Locate the cell with the specified text and output its [X, Y] center coordinate. 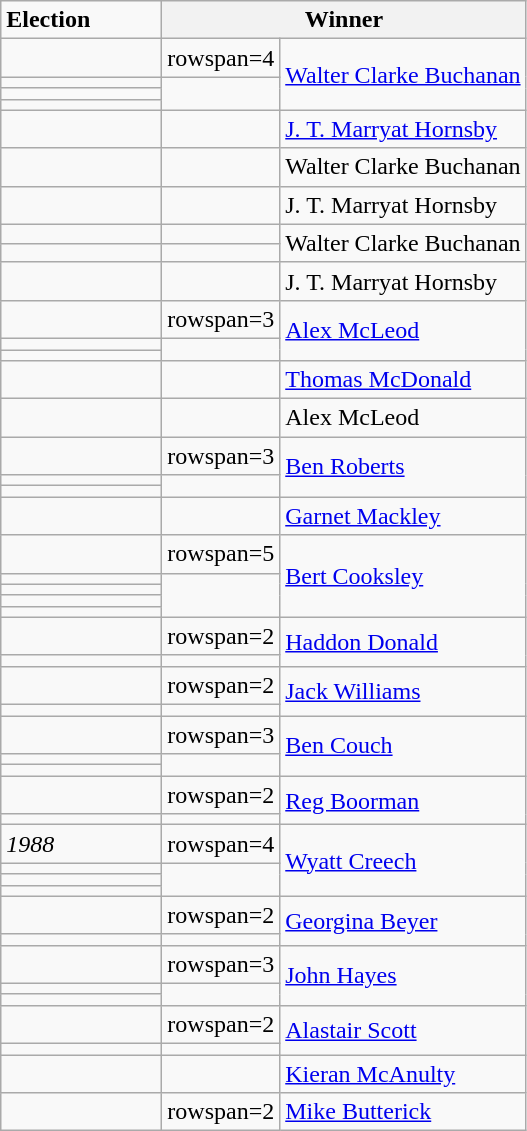
Ben Roberts [403, 467]
Bert Cooksley [403, 576]
John Hayes [403, 975]
Haddon Donald [403, 642]
Mike Butterick [403, 1112]
Election [82, 20]
Thomas McDonald [403, 380]
Alastair Scott [403, 1030]
Garnet Mackley [403, 516]
Georgina Beyer [403, 920]
Reg Boorman [403, 800]
Kieran McAnulty [403, 1073]
1988 [82, 844]
Ben Couch [403, 746]
rowspan=5 [221, 554]
Wyatt Creech [403, 860]
Winner [344, 20]
Jack Williams [403, 690]
